Pinpoint the cell where the given text exists, returning its (x, y) midpoint coordinate. 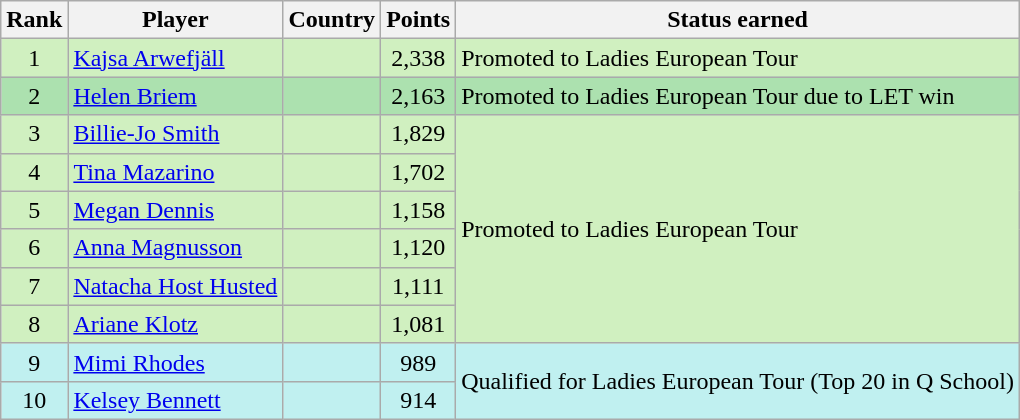
1,081 (418, 324)
Tina Mazarino (176, 172)
4 (34, 172)
Helen Briem (176, 96)
Kajsa Arwefjäll (176, 58)
5 (34, 210)
2,338 (418, 58)
8 (34, 324)
914 (418, 400)
1,829 (418, 134)
9 (34, 362)
1,702 (418, 172)
989 (418, 362)
Points (418, 20)
2 (34, 96)
Promoted to Ladies European Tour due to LET win (738, 96)
Megan Dennis (176, 210)
10 (34, 400)
1,120 (418, 248)
Status earned (738, 20)
Mimi Rhodes (176, 362)
6 (34, 248)
1,111 (418, 286)
Rank (34, 20)
3 (34, 134)
Player (176, 20)
1 (34, 58)
Kelsey Bennett (176, 400)
Ariane Klotz (176, 324)
2,163 (418, 96)
Billie-Jo Smith (176, 134)
Country (332, 20)
Qualified for Ladies European Tour (Top 20 in Q School) (738, 381)
1,158 (418, 210)
7 (34, 286)
Natacha Host Husted (176, 286)
Anna Magnusson (176, 248)
